From the cell containing the given text, extract its center point as [x, y] coordinate. 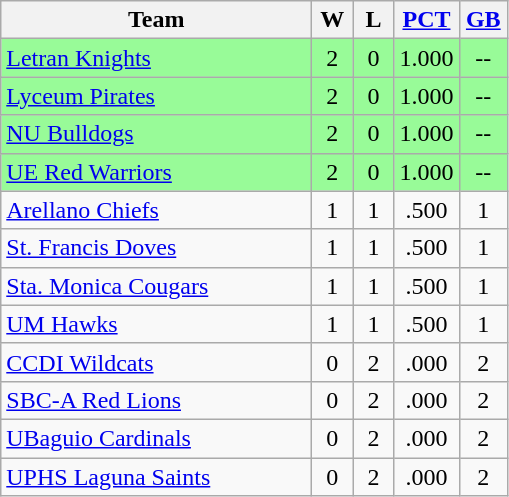
St. Francis Doves [156, 248]
L [374, 20]
Sta. Monica Cougars [156, 286]
UE Red Warriors [156, 172]
GB [484, 20]
Lyceum Pirates [156, 96]
CCDI Wildcats [156, 362]
W [332, 20]
NU Bulldogs [156, 134]
Letran Knights [156, 58]
UBaguio Cardinals [156, 438]
UM Hawks [156, 324]
UPHS Laguna Saints [156, 477]
Team [156, 20]
SBC-A Red Lions [156, 400]
Arellano Chiefs [156, 210]
PCT [426, 20]
